Identify which cell holds the provided text, then report its [X, Y] central coordinate. 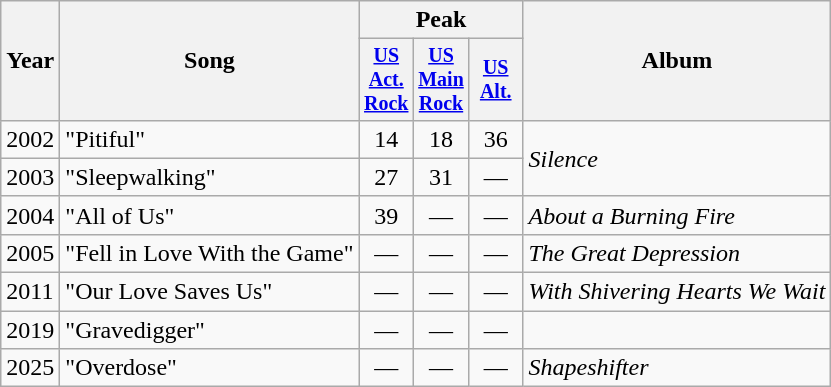
27 [386, 177]
The Great Depression [677, 253]
31 [440, 177]
USAct.Rock [386, 80]
39 [386, 215]
Peak [441, 20]
14 [386, 139]
With Shivering Hearts We Wait [677, 292]
Year [30, 61]
Silence [677, 158]
USMainRock [440, 80]
2003 [30, 177]
36 [495, 139]
"Overdose" [210, 368]
"Gravedigger" [210, 330]
2002 [30, 139]
Shapeshifter [677, 368]
USAlt. [495, 80]
2019 [30, 330]
Song [210, 61]
"Fell in Love With the Game" [210, 253]
About a Burning Fire [677, 215]
2011 [30, 292]
2004 [30, 215]
"Pitiful" [210, 139]
2025 [30, 368]
"Sleepwalking" [210, 177]
"Our Love Saves Us" [210, 292]
"All of Us" [210, 215]
18 [440, 139]
Album [677, 61]
2005 [30, 253]
